Determine the [x, y] coordinate at the center of the cell enclosing the given text.  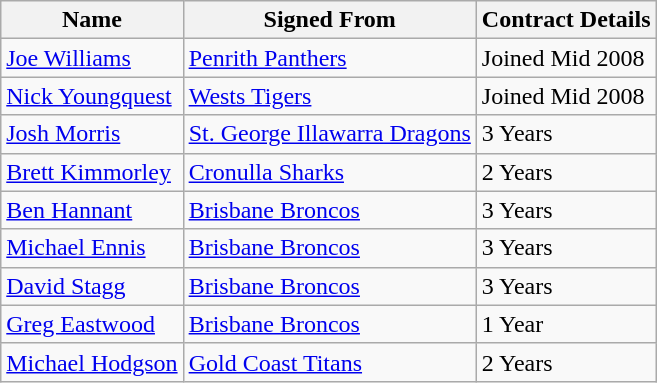
Greg Eastwood [92, 324]
Name [92, 20]
Ben Hannant [92, 210]
Joe Williams [92, 58]
Nick Youngquest [92, 96]
Wests Tigers [330, 96]
Penrith Panthers [330, 58]
St. George Illawarra Dragons [330, 134]
Cronulla Sharks [330, 172]
Michael Ennis [92, 248]
Brett Kimmorley [92, 172]
Josh Morris [92, 134]
Contract Details [566, 20]
Michael Hodgson [92, 362]
David Stagg [92, 286]
Signed From [330, 20]
Gold Coast Titans [330, 362]
1 Year [566, 324]
